From the cell containing the given text, extract its center point as (x, y) coordinate. 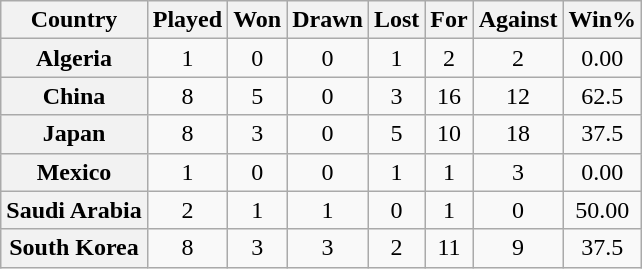
9 (518, 248)
Saudi Arabia (74, 210)
Algeria (74, 58)
12 (518, 96)
11 (449, 248)
Won (258, 20)
Country (74, 20)
18 (518, 134)
Mexico (74, 172)
Against (518, 20)
Lost (396, 20)
China (74, 96)
16 (449, 96)
50.00 (602, 210)
For (449, 20)
Played (187, 20)
Win% (602, 20)
South Korea (74, 248)
Drawn (328, 20)
62.5 (602, 96)
Japan (74, 134)
10 (449, 134)
